From the cell containing the given text, extract its center point as (X, Y) coordinate. 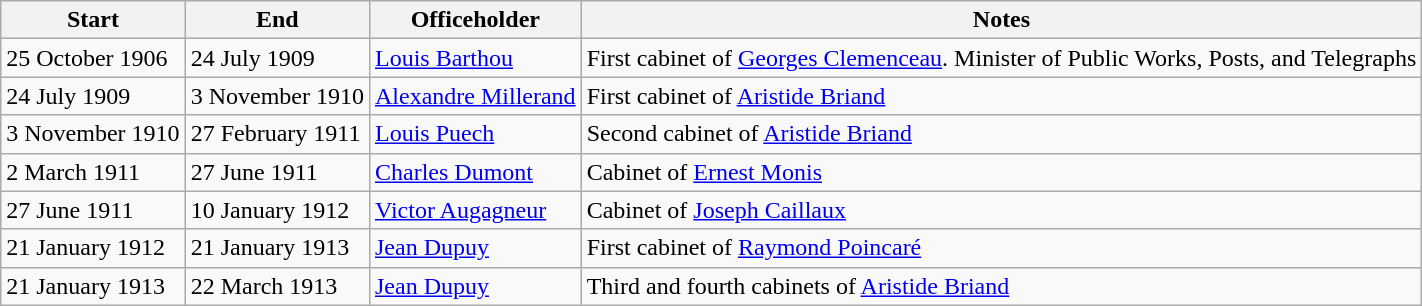
Louis Barthou (475, 58)
10 January 1912 (277, 210)
Start (93, 20)
22 March 1913 (277, 286)
Officeholder (475, 20)
2 March 1911 (93, 172)
Notes (1002, 20)
End (277, 20)
Cabinet of Joseph Caillaux (1002, 210)
Alexandre Millerand (475, 96)
Victor Augagneur (475, 210)
First cabinet of Raymond Poincaré (1002, 248)
27 February 1911 (277, 134)
25 October 1906 (93, 58)
Charles Dumont (475, 172)
Second cabinet of Aristide Briand (1002, 134)
Louis Puech (475, 134)
Third and fourth cabinets of Aristide Briand (1002, 286)
21 January 1912 (93, 248)
Cabinet of Ernest Monis (1002, 172)
First cabinet of Georges Clemenceau. Minister of Public Works, Posts, and Telegraphs (1002, 58)
First cabinet of Aristide Briand (1002, 96)
